Find where the given text appears and provide that cell's center as (x, y) coordinate. 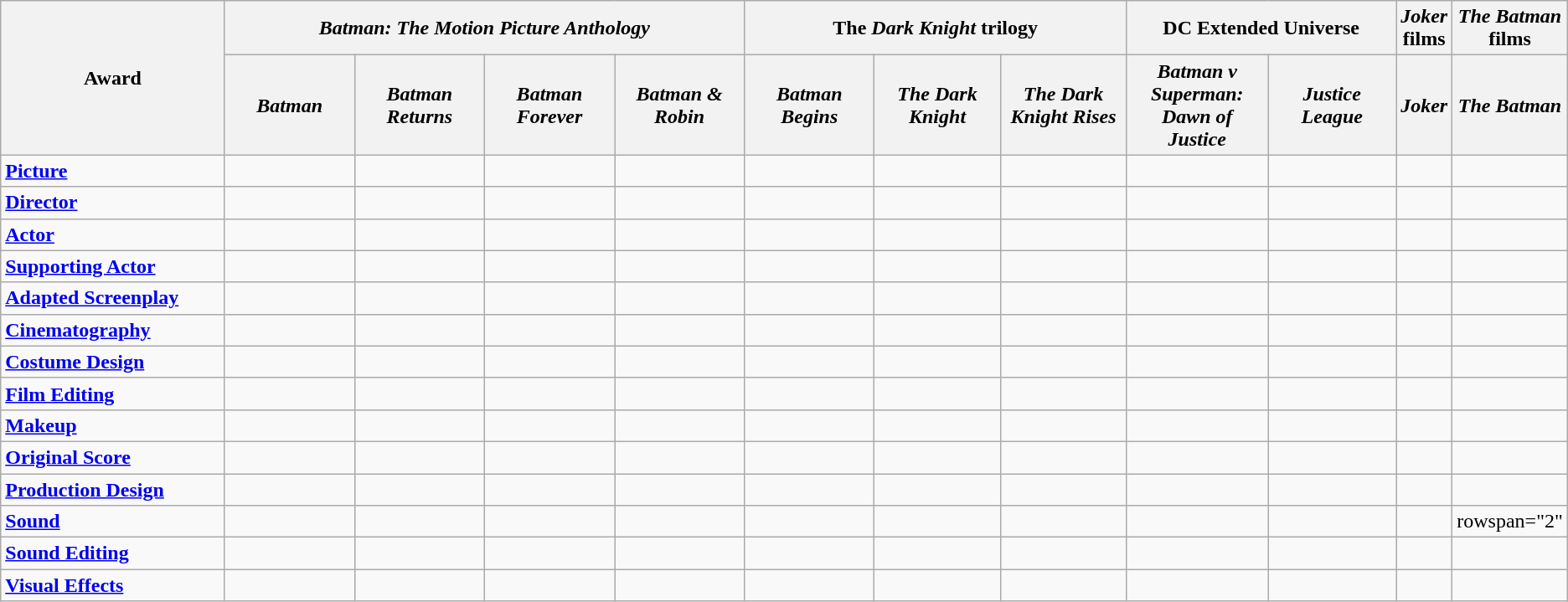
Visual Effects (112, 585)
The Batman (1510, 105)
Cinematography (112, 330)
Batman Forever (549, 105)
Costume Design (112, 362)
Batman v Superman: Dawn of Justice (1198, 105)
Supporting Actor (112, 266)
The Batman films (1510, 28)
Batman: The Motion Picture Anthology (484, 28)
Batman Begins (809, 105)
The Dark Knight trilogy (936, 28)
DC Extended Universe (1261, 28)
Film Editing (112, 394)
Justice League (1332, 105)
Production Design (112, 490)
Batman & Robin (680, 105)
Actor (112, 234)
Sound Editing (112, 553)
Batman (290, 105)
Adapted Screenplay (112, 298)
Sound (112, 522)
Joker films (1424, 28)
Makeup (112, 425)
Director (112, 203)
The Dark Knight Rises (1063, 105)
The Dark Knight (937, 105)
Batman Returns (419, 105)
rowspan="2" (1510, 522)
Joker (1424, 105)
Award (112, 78)
Picture (112, 171)
Original Score (112, 457)
